Return [X, Y] of the center of cell containing provided text 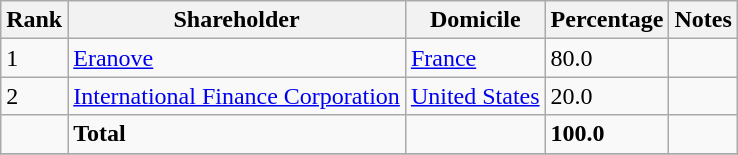
Percentage [607, 20]
United States [475, 96]
France [475, 58]
Eranove [237, 58]
Domicile [475, 20]
International Finance Corporation [237, 96]
2 [34, 96]
Shareholder [237, 20]
20.0 [607, 96]
1 [34, 58]
80.0 [607, 58]
Total [237, 134]
Rank [34, 20]
100.0 [607, 134]
Notes [703, 20]
